For the text-containing cell, return its midpoint in (X, Y) coordinate format. 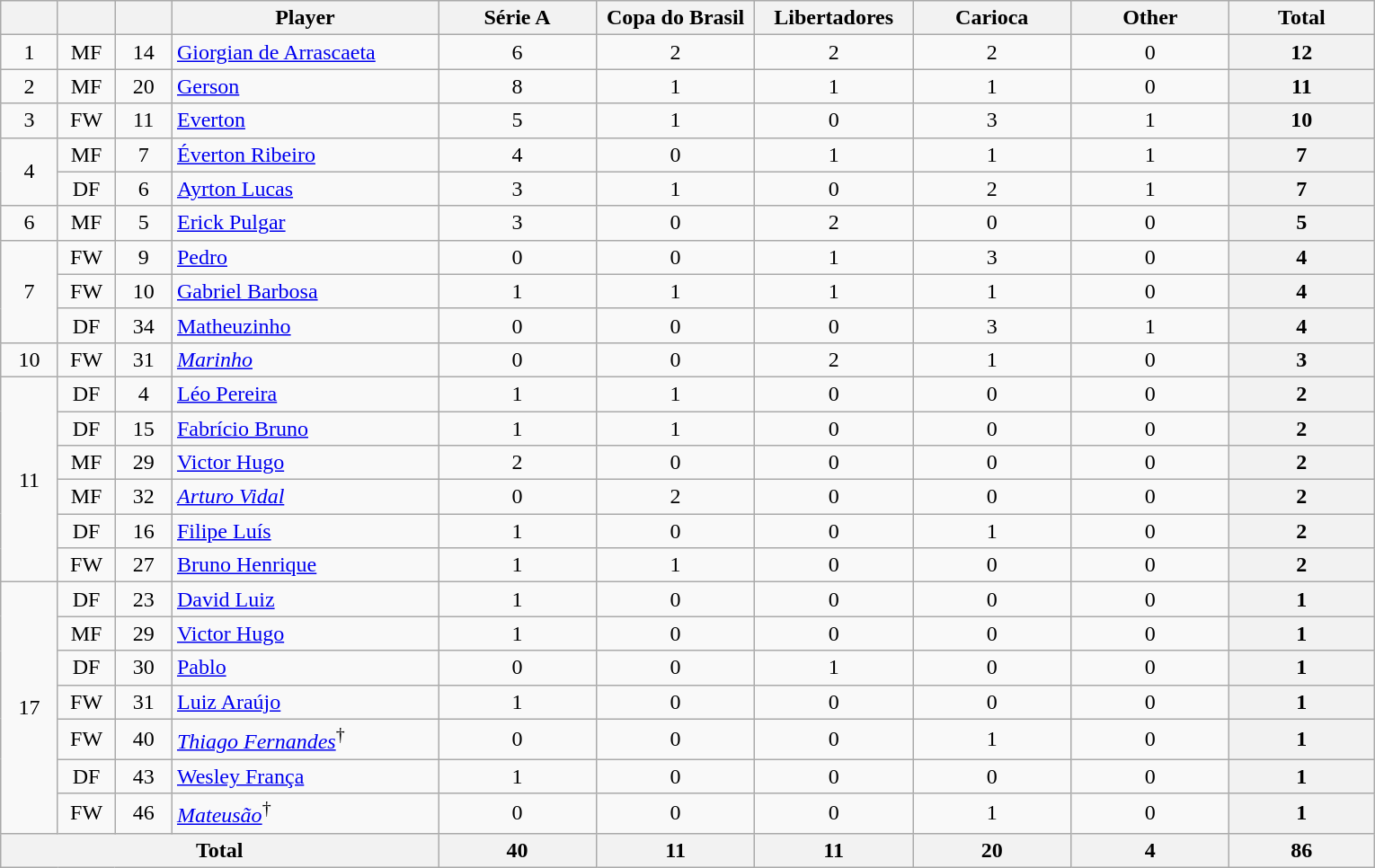
9 (144, 257)
17 (30, 708)
23 (144, 599)
Erick Pulgar (305, 223)
Léo Pereira (305, 394)
Matheuzinho (305, 325)
Everton (305, 120)
Mateusão† (305, 814)
Player (305, 18)
Thiago Fernandes† (305, 739)
Carioca (992, 18)
32 (144, 497)
Ayrton Lucas (305, 189)
43 (144, 776)
Libertadores (834, 18)
Fabrício Bruno (305, 429)
Copa do Brasil (676, 18)
27 (144, 565)
Pedro (305, 257)
Filipe Luís (305, 531)
Pablo (305, 668)
Arturo Vidal (305, 497)
86 (1301, 850)
30 (144, 668)
16 (144, 531)
34 (144, 325)
Giorgian de Arrascaeta (305, 52)
Série A (518, 18)
David Luiz (305, 599)
8 (518, 86)
Bruno Henrique (305, 565)
12 (1301, 52)
46 (144, 814)
Other (1150, 18)
Éverton Ribeiro (305, 155)
14 (144, 52)
Gabriel Barbosa (305, 291)
Wesley França (305, 776)
Marinho (305, 359)
Luiz Araújo (305, 702)
15 (144, 429)
Gerson (305, 86)
